Find where the given text appears and provide that cell's center as (X, Y) coordinate. 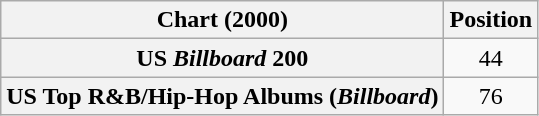
44 (491, 58)
76 (491, 96)
Chart (2000) (222, 20)
US Billboard 200 (222, 58)
Position (491, 20)
US Top R&B/Hip-Hop Albums (Billboard) (222, 96)
